Return (X, Y) of the center of cell containing provided text 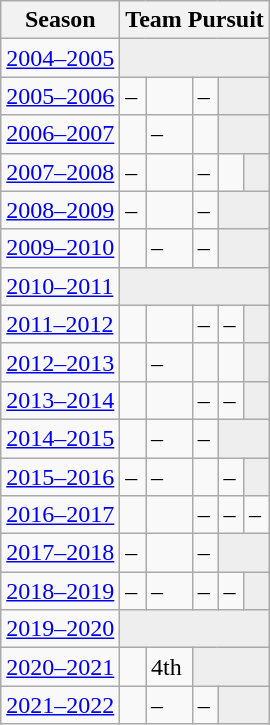
2020–2021 (60, 667)
2010–2011 (60, 286)
2013–2014 (60, 400)
2014–2015 (60, 438)
4th (170, 667)
2008–2009 (60, 210)
2007–2008 (60, 172)
2021–2022 (60, 705)
2006–2007 (60, 134)
2011–2012 (60, 324)
Season (60, 20)
Team Pursuit (195, 20)
2012–2013 (60, 362)
2009–2010 (60, 248)
2016–2017 (60, 515)
2015–2016 (60, 477)
2019–2020 (60, 629)
2018–2019 (60, 591)
2005–2006 (60, 96)
2004–2005 (60, 58)
2017–2018 (60, 553)
